Locate the cell with the specified text and output its (X, Y) center coordinate. 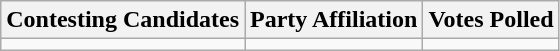
Contesting Candidates (123, 20)
Votes Polled (491, 20)
Party Affiliation (334, 20)
